Pinpoint the cell where the given text exists, returning its [X, Y] midpoint coordinate. 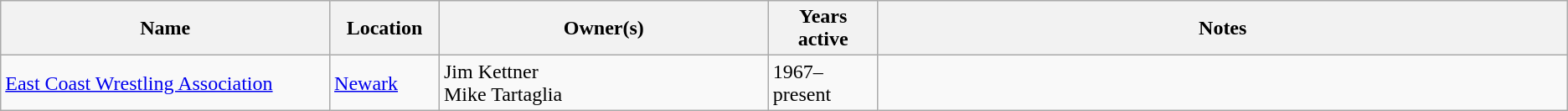
1967–present [823, 82]
Newark [385, 82]
East Coast Wrestling Association [166, 82]
Notes [1223, 29]
Location [385, 29]
Name [166, 29]
Years active [823, 29]
Owner(s) [603, 29]
Jim KettnerMike Tartaglia [603, 82]
